Capture the cell that displays the provided text and extract its (X, Y) central coordinate. 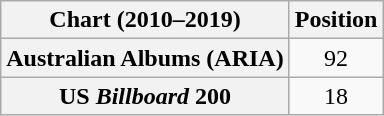
Position (336, 20)
Australian Albums (ARIA) (145, 58)
18 (336, 96)
Chart (2010–2019) (145, 20)
92 (336, 58)
US Billboard 200 (145, 96)
